Return [X, Y] of the center of cell containing provided text 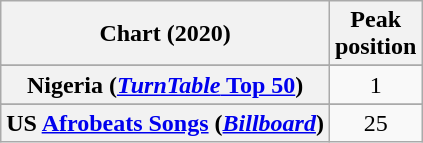
Chart (2020) [166, 34]
Peakposition [375, 34]
25 [375, 123]
US Afrobeats Songs (Billboard) [166, 123]
Nigeria (TurnTable Top 50) [166, 85]
1 [375, 85]
